Determine the (x, y) coordinate at the center of the cell enclosing the given text.  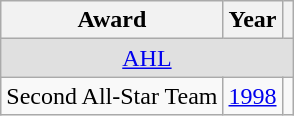
Award (112, 20)
Second All-Star Team (112, 96)
Year (252, 20)
1998 (252, 96)
AHL (147, 58)
